Determine the (x, y) coordinate at the center of the cell enclosing the given text.  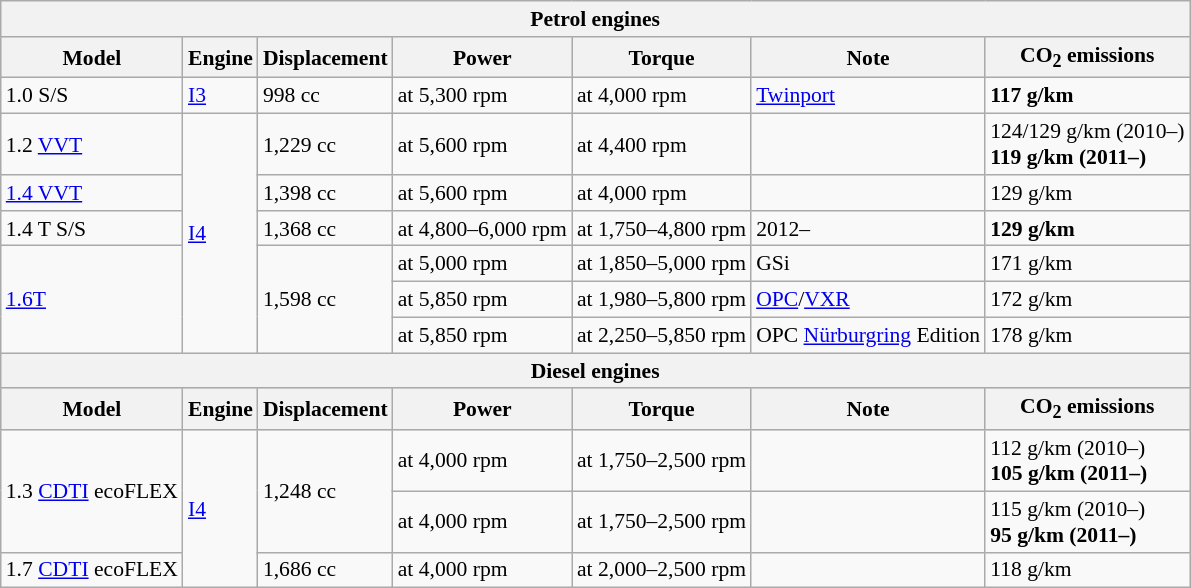
998 cc (326, 96)
117 g/km (1087, 96)
GSi (868, 264)
172 g/km (1087, 300)
Twinport (868, 96)
at 1,750–4,800 rpm (662, 229)
at 2,000–2,500 rpm (662, 570)
1,598 cc (326, 300)
at 4,800–6,000 rpm (482, 229)
124/129 g/km (2010–)119 g/km (2011–) (1087, 144)
1,248 cc (326, 491)
I3 (220, 96)
OPC Nürburgring Edition (868, 335)
115 g/km (2010–)95 g/km (2011–) (1087, 522)
at 5,300 rpm (482, 96)
1.7 CDTI ecoFLEX (92, 570)
1.0 S/S (92, 96)
1.3 CDTI ecoFLEX (92, 491)
1,229 cc (326, 144)
at 1,850–5,000 rpm (662, 264)
171 g/km (1087, 264)
178 g/km (1087, 335)
at 4,400 rpm (662, 144)
1,686 cc (326, 570)
2012– (868, 229)
1,398 cc (326, 193)
1.2 VVT (92, 144)
Diesel engines (596, 371)
1.4 T S/S (92, 229)
at 2,250–5,850 rpm (662, 335)
1.6T (92, 300)
Petrol engines (596, 19)
1.4 VVT (92, 193)
at 5,000 rpm (482, 264)
at 1,980–5,800 rpm (662, 300)
118 g/km (1087, 570)
OPC/VXR (868, 300)
112 g/km (2010–)105 g/km (2011–) (1087, 460)
1,368 cc (326, 229)
